Provide the [x, y] coordinate of the cell's center where the given text is located.  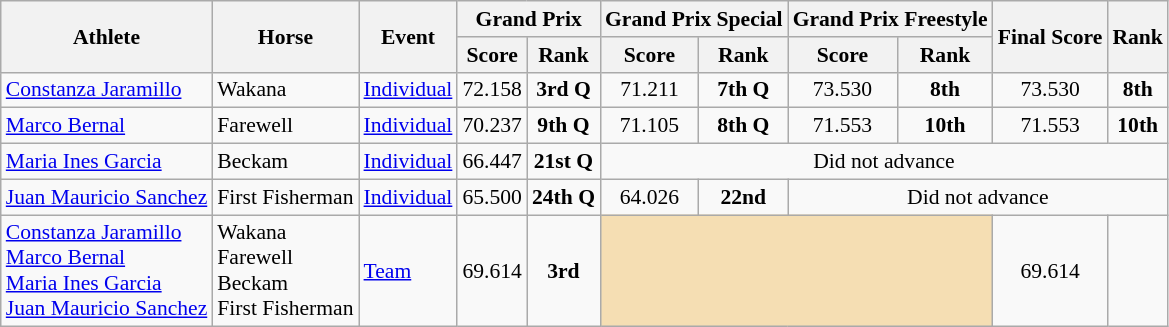
Final Score [1050, 36]
71.105 [650, 126]
24th Q [564, 197]
Team [408, 271]
Grand Prix Freestyle [890, 19]
WakanaFarewellBeckamFirst Fisherman [285, 271]
3rd [564, 271]
65.500 [492, 197]
7th Q [744, 90]
70.237 [492, 126]
9th Q [564, 126]
Athlete [107, 36]
3rd Q [564, 90]
Marco Bernal [107, 126]
Constanza JaramilloMarco BernalMaria Ines GarciaJuan Mauricio Sanchez [107, 271]
Grand Prix [528, 19]
21st Q [564, 162]
Grand Prix Special [694, 19]
Constanza Jaramillo [107, 90]
64.026 [650, 197]
Beckam [285, 162]
Farewell [285, 126]
8th Q [744, 126]
72.158 [492, 90]
Event [408, 36]
22nd [744, 197]
66.447 [492, 162]
71.211 [650, 90]
First Fisherman [285, 197]
Juan Mauricio Sanchez [107, 197]
Maria Ines Garcia [107, 162]
Horse [285, 36]
Wakana [285, 90]
